For the text-containing cell, return its midpoint in (X, Y) coordinate format. 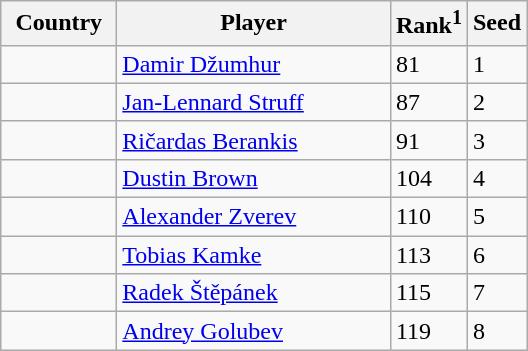
104 (428, 178)
Player (254, 24)
8 (496, 331)
5 (496, 217)
Tobias Kamke (254, 255)
Seed (496, 24)
81 (428, 64)
Dustin Brown (254, 178)
Alexander Zverev (254, 217)
Jan-Lennard Struff (254, 102)
Rank1 (428, 24)
113 (428, 255)
Damir Džumhur (254, 64)
4 (496, 178)
Radek Štěpánek (254, 293)
Andrey Golubev (254, 331)
91 (428, 140)
Country (59, 24)
3 (496, 140)
1 (496, 64)
119 (428, 331)
2 (496, 102)
87 (428, 102)
Ričardas Berankis (254, 140)
6 (496, 255)
7 (496, 293)
110 (428, 217)
115 (428, 293)
